Extract the [X, Y] coordinate from the center of the cell holding the provided text.  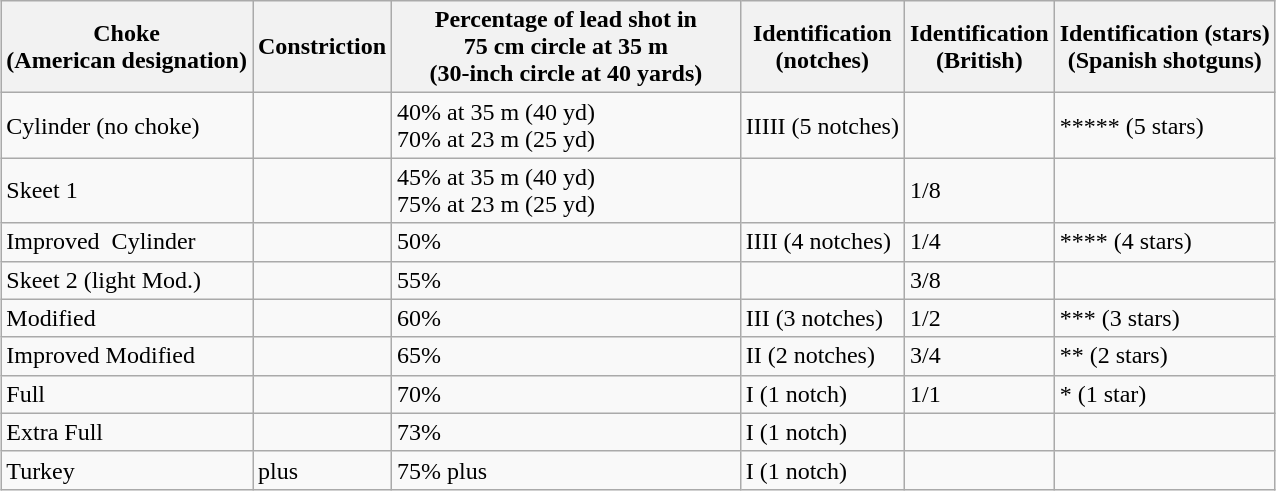
50% [566, 242]
plus [322, 470]
Percentage of lead shot in 75 cm circle at 35 m(30-inch circle at 40 yards) [566, 47]
Modified [127, 318]
Full [127, 394]
Skeet 1 [127, 190]
**** (4 stars) [1164, 242]
*** (3 stars) [1164, 318]
1/8 [979, 190]
Improved Cylinder [127, 242]
1/2 [979, 318]
40% at 35 m (40 yd) 70% at 23 m (25 yd) [566, 126]
** (2 stars) [1164, 356]
55% [566, 280]
60% [566, 318]
***** (5 stars) [1164, 126]
IIII (4 notches) [822, 242]
3/8 [979, 280]
Turkey [127, 470]
IIIII (5 notches) [822, 126]
Cylinder (no choke) [127, 126]
Choke (American designation) [127, 47]
II (2 notches) [822, 356]
73% [566, 432]
Constriction [322, 47]
75% plus [566, 470]
1/1 [979, 394]
Skeet 2 (light Mod.) [127, 280]
Improved Modified [127, 356]
45% at 35 m (40 yd) 75% at 23 m (25 yd) [566, 190]
Extra Full [127, 432]
3/4 [979, 356]
1/4 [979, 242]
III (3 notches) [822, 318]
70% [566, 394]
* (1 star) [1164, 394]
Identification (notches) [822, 47]
Identification (stars) (Spanish shotguns) [1164, 47]
65% [566, 356]
Identification (British) [979, 47]
